Identify which cell holds the provided text, then report its [X, Y] central coordinate. 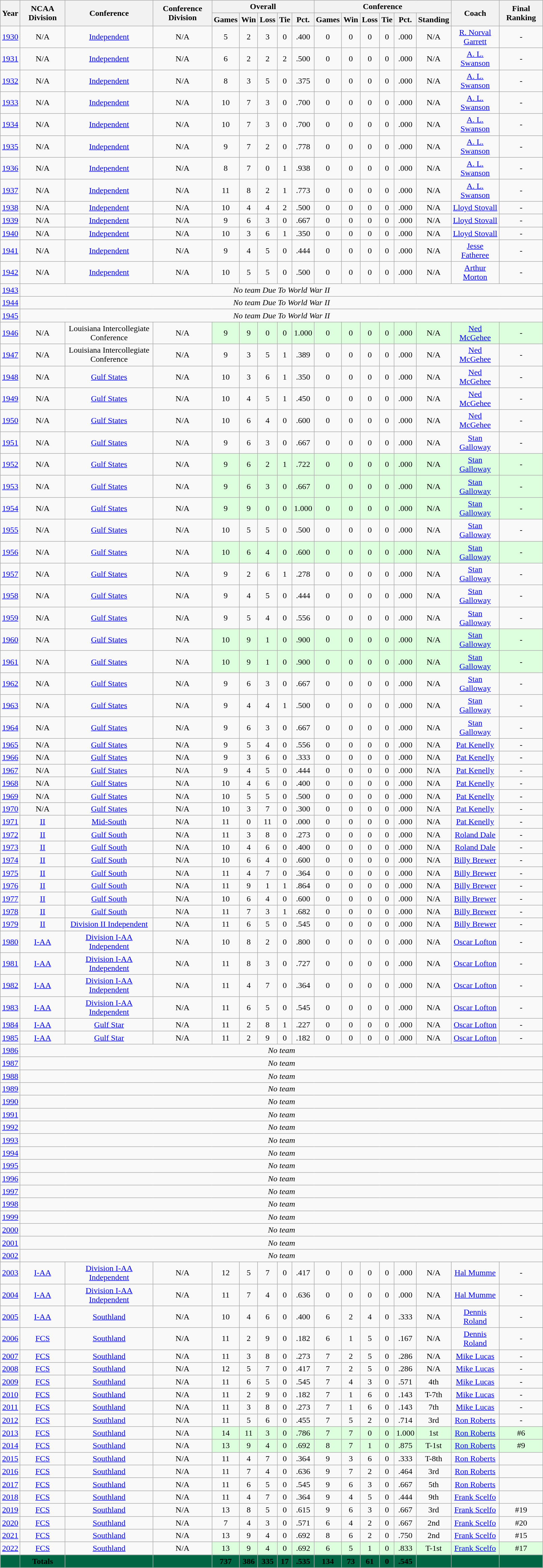
1965 [10, 745]
2017 [10, 1484]
1982 [10, 986]
.300 [303, 809]
1945 [10, 316]
1985 [10, 1037]
.455 [303, 1420]
1949 [10, 399]
386 [249, 1561]
1976 [10, 886]
1987 [10, 1063]
1963 [10, 705]
2016 [10, 1471]
#19 [521, 1510]
Coach [475, 13]
2011 [10, 1407]
Arthur Morton [475, 273]
.682 [303, 911]
T-7th [433, 1395]
2006 [10, 1339]
61 [370, 1561]
1994 [10, 1153]
1st [433, 1433]
1999 [10, 1217]
1997 [10, 1191]
.375 [303, 81]
1944 [10, 303]
1936 [10, 168]
2008 [10, 1369]
1950 [10, 420]
#6 [521, 1433]
.875 [405, 1446]
Conference Division [182, 13]
1934 [10, 125]
1973 [10, 847]
.773 [303, 190]
#9 [521, 1446]
#20 [521, 1523]
1938 [10, 207]
2004 [10, 1295]
1981 [10, 963]
1983 [10, 1007]
.464 [405, 1471]
1960 [10, 640]
1943 [10, 290]
1939 [10, 220]
9th [433, 1497]
1957 [10, 574]
.800 [303, 942]
1971 [10, 822]
1959 [10, 618]
73 [351, 1561]
.278 [303, 574]
1931 [10, 59]
Jesse Fatheree [475, 251]
335 [268, 1561]
1968 [10, 783]
2019 [10, 1510]
2007 [10, 1356]
2014 [10, 1446]
.450 [303, 399]
.722 [303, 464]
#17 [521, 1548]
.535 [303, 1561]
1933 [10, 102]
134 [328, 1561]
2022 [10, 1548]
.864 [303, 886]
1980 [10, 942]
2003 [10, 1273]
1958 [10, 596]
.727 [303, 963]
1970 [10, 809]
Standing [433, 20]
2021 [10, 1536]
2000 [10, 1230]
1964 [10, 728]
1992 [10, 1127]
.167 [405, 1339]
2009 [10, 1382]
Mid-South [109, 822]
2005 [10, 1317]
14 [226, 1433]
1948 [10, 377]
.778 [303, 146]
1947 [10, 355]
17 [285, 1561]
2010 [10, 1395]
T-8th [433, 1459]
1962 [10, 684]
.750 [405, 1536]
NCAA Division [42, 13]
2018 [10, 1497]
1972 [10, 834]
1991 [10, 1115]
Overall [263, 7]
5th [433, 1484]
1932 [10, 81]
1935 [10, 146]
1996 [10, 1179]
1956 [10, 552]
1986 [10, 1050]
.833 [405, 1548]
2002 [10, 1255]
1946 [10, 333]
.227 [303, 1025]
1969 [10, 796]
.938 [303, 168]
R. Norval Garrett [475, 37]
2012 [10, 1420]
1993 [10, 1140]
1974 [10, 860]
.615 [303, 1510]
737 [226, 1561]
Totals [42, 1561]
.389 [303, 355]
2015 [10, 1459]
2013 [10, 1433]
2001 [10, 1243]
Division II Independent [109, 924]
1988 [10, 1076]
7th [433, 1407]
#15 [521, 1536]
2020 [10, 1523]
1940 [10, 233]
4th [433, 1382]
1977 [10, 899]
1998 [10, 1204]
1951 [10, 443]
Year [10, 13]
1954 [10, 508]
1989 [10, 1089]
1967 [10, 770]
1978 [10, 911]
1984 [10, 1025]
.714 [405, 1420]
1942 [10, 273]
1952 [10, 464]
.786 [303, 1433]
1953 [10, 486]
1930 [10, 37]
1975 [10, 873]
1979 [10, 924]
1961 [10, 662]
Final Ranking [521, 13]
1941 [10, 251]
1990 [10, 1102]
1966 [10, 758]
1955 [10, 530]
1995 [10, 1166]
1937 [10, 190]
